Pinpoint the cell where the given text exists, returning its [X, Y] midpoint coordinate. 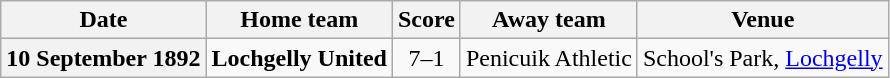
Score [426, 20]
7–1 [426, 58]
Venue [762, 20]
Home team [299, 20]
Away team [548, 20]
Lochgelly United [299, 58]
School's Park, Lochgelly [762, 58]
Penicuik Athletic [548, 58]
10 September 1892 [104, 58]
Date [104, 20]
